Scan for the cell matching the given text and deliver its (x, y) coordinate at center. 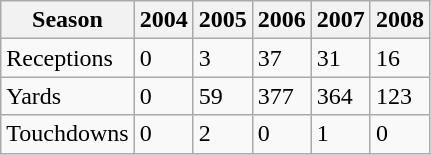
31 (340, 58)
37 (282, 58)
3 (222, 58)
2005 (222, 20)
Season (68, 20)
123 (400, 96)
2 (222, 134)
Touchdowns (68, 134)
Yards (68, 96)
1 (340, 134)
2006 (282, 20)
364 (340, 96)
2008 (400, 20)
59 (222, 96)
2004 (164, 20)
2007 (340, 20)
377 (282, 96)
Receptions (68, 58)
16 (400, 58)
